Return [x, y] of the center of cell containing provided text 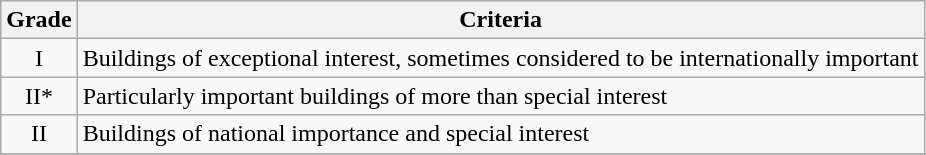
Buildings of national importance and special interest [500, 134]
Criteria [500, 20]
I [39, 58]
Buildings of exceptional interest, sometimes considered to be internationally important [500, 58]
Grade [39, 20]
II* [39, 96]
Particularly important buildings of more than special interest [500, 96]
II [39, 134]
